From the cell containing the given text, extract its center point as [x, y] coordinate. 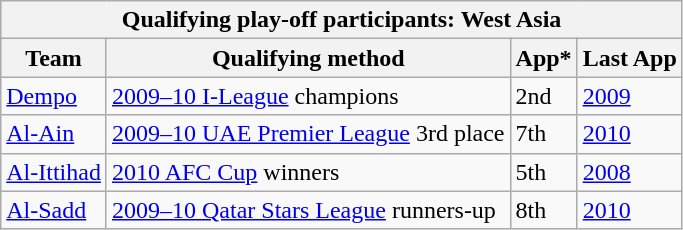
2009–10 UAE Premier League 3rd place [308, 134]
2009–10 Qatar Stars League runners-up [308, 210]
5th [544, 172]
2nd [544, 96]
2010 AFC Cup winners [308, 172]
2009–10 I-League champions [308, 96]
2008 [630, 172]
7th [544, 134]
Last App [630, 58]
8th [544, 210]
Team [54, 58]
Al-Ain [54, 134]
Dempo [54, 96]
Qualifying method [308, 58]
Qualifying play-off participants: West Asia [342, 20]
Al-Ittihad [54, 172]
App* [544, 58]
2009 [630, 96]
Al-Sadd [54, 210]
